Find where the given text appears and provide that cell's center as (x, y) coordinate. 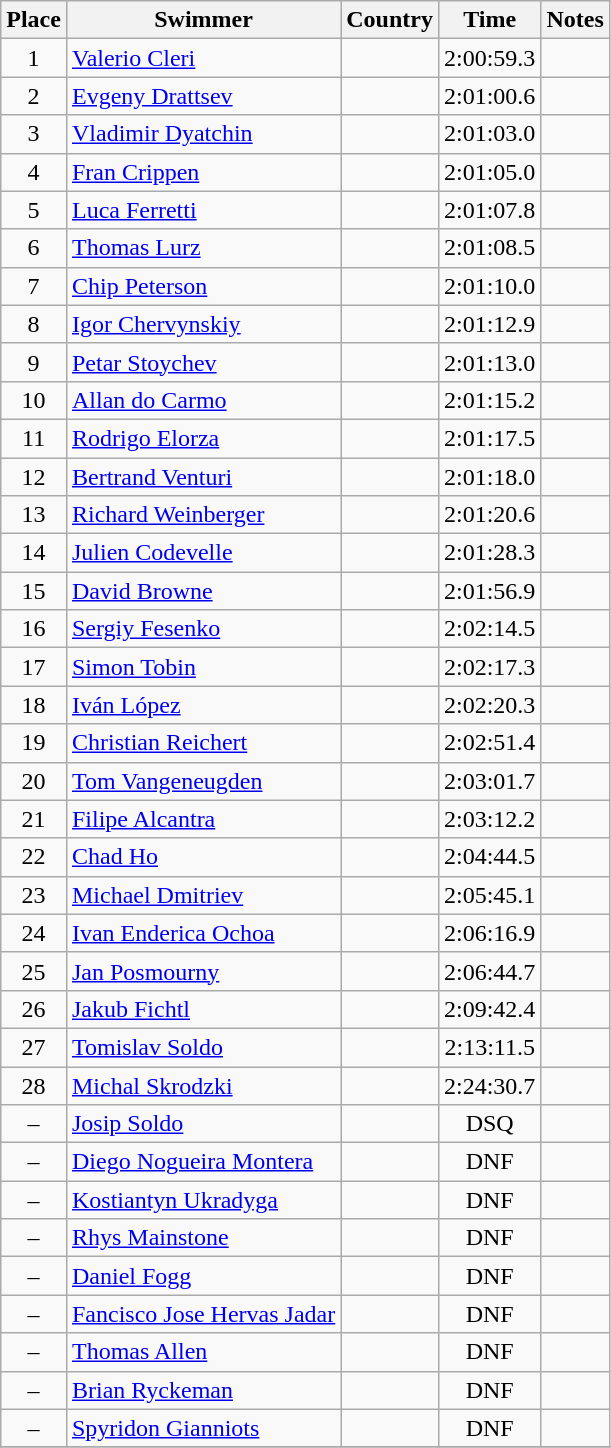
15 (34, 591)
2:05:45.1 (489, 895)
Swimmer (203, 20)
3 (34, 134)
11 (34, 438)
Christian Reichert (203, 743)
Filipe Alcantra (203, 819)
Thomas Lurz (203, 248)
4 (34, 172)
2:02:51.4 (489, 743)
9 (34, 362)
Petar Stoychev (203, 362)
Simon Tobin (203, 667)
6 (34, 248)
2:24:30.7 (489, 1085)
DSQ (489, 1124)
Chip Peterson (203, 286)
24 (34, 933)
Brian Ryckeman (203, 1390)
2:13:11.5 (489, 1047)
Josip Soldo (203, 1124)
Country (390, 20)
Fancisco Jose Hervas Jadar (203, 1314)
Michal Skrodzki (203, 1085)
Rhys Mainstone (203, 1238)
Igor Chervynskiy (203, 324)
Iván López (203, 705)
2:02:17.3 (489, 667)
Chad Ho (203, 857)
2:02:20.3 (489, 705)
Tom Vangeneugden (203, 781)
2:03:12.2 (489, 819)
David Browne (203, 591)
Thomas Allen (203, 1352)
2:06:16.9 (489, 933)
2:01:05.0 (489, 172)
Allan do Carmo (203, 400)
21 (34, 819)
2:09:42.4 (489, 1009)
Richard Weinberger (203, 515)
18 (34, 705)
2:01:20.6 (489, 515)
2:01:00.6 (489, 96)
2:01:15.2 (489, 400)
2:01:07.8 (489, 210)
Daniel Fogg (203, 1276)
Time (489, 20)
22 (34, 857)
2:00:59.3 (489, 58)
2:01:12.9 (489, 324)
12 (34, 477)
Kostiantyn Ukradyga (203, 1200)
Valerio Cleri (203, 58)
16 (34, 629)
14 (34, 553)
2:01:17.5 (489, 438)
Bertrand Venturi (203, 477)
1 (34, 58)
Rodrigo Elorza (203, 438)
Julien Codevelle (203, 553)
2:01:56.9 (489, 591)
2:01:13.0 (489, 362)
2:02:14.5 (489, 629)
Michael Dmitriev (203, 895)
Luca Ferretti (203, 210)
2:01:03.0 (489, 134)
Jan Posmourny (203, 971)
Diego Nogueira Montera (203, 1162)
2:01:10.0 (489, 286)
19 (34, 743)
Tomislav Soldo (203, 1047)
25 (34, 971)
Place (34, 20)
Vladimir Dyatchin (203, 134)
28 (34, 1085)
Ivan Enderica Ochoa (203, 933)
20 (34, 781)
10 (34, 400)
Notes (575, 20)
5 (34, 210)
Jakub Fichtl (203, 1009)
8 (34, 324)
Sergiy Fesenko (203, 629)
27 (34, 1047)
2:04:44.5 (489, 857)
2:03:01.7 (489, 781)
17 (34, 667)
2:01:28.3 (489, 553)
2:01:18.0 (489, 477)
2 (34, 96)
13 (34, 515)
7 (34, 286)
26 (34, 1009)
23 (34, 895)
2:01:08.5 (489, 248)
Spyridon Gianniots (203, 1428)
Evgeny Drattsev (203, 96)
Fran Crippen (203, 172)
2:06:44.7 (489, 971)
